Return (x, y) of the center of cell containing provided text 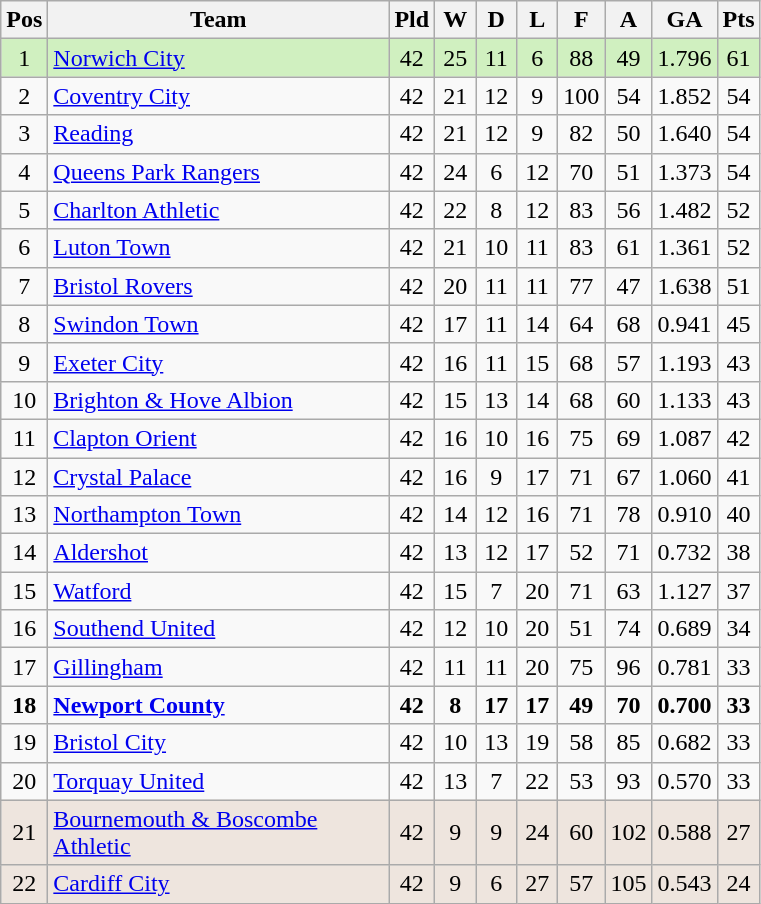
96 (628, 667)
0.543 (684, 884)
Clapton Orient (218, 438)
3 (24, 134)
93 (628, 781)
1 (24, 58)
Norwich City (218, 58)
40 (738, 515)
0.941 (684, 324)
1.482 (684, 210)
1.640 (684, 134)
47 (628, 286)
Watford (218, 591)
0.570 (684, 781)
L (538, 20)
50 (628, 134)
85 (628, 743)
Pts (738, 20)
Queens Park Rangers (218, 172)
Bristol City (218, 743)
Coventry City (218, 96)
Brighton & Hove Albion (218, 400)
Luton Town (218, 248)
58 (582, 743)
88 (582, 58)
Swindon Town (218, 324)
64 (582, 324)
2 (24, 96)
Gillingham (218, 667)
0.700 (684, 705)
100 (582, 96)
1.638 (684, 286)
1.852 (684, 96)
Team (218, 20)
Pos (24, 20)
34 (738, 629)
1.060 (684, 477)
69 (628, 438)
1.361 (684, 248)
Northampton Town (218, 515)
0.781 (684, 667)
Exeter City (218, 362)
Cardiff City (218, 884)
0.588 (684, 832)
1.193 (684, 362)
45 (738, 324)
GA (684, 20)
Southend United (218, 629)
4 (24, 172)
78 (628, 515)
0.732 (684, 553)
W (456, 20)
Bournemouth & Boscombe Athletic (218, 832)
Newport County (218, 705)
0.910 (684, 515)
0.689 (684, 629)
1.127 (684, 591)
1.133 (684, 400)
56 (628, 210)
0.682 (684, 743)
Reading (218, 134)
63 (628, 591)
Torquay United (218, 781)
5 (24, 210)
Crystal Palace (218, 477)
Bristol Rovers (218, 286)
67 (628, 477)
Charlton Athletic (218, 210)
41 (738, 477)
A (628, 20)
105 (628, 884)
Aldershot (218, 553)
D (496, 20)
Pld (412, 20)
1.796 (684, 58)
1.373 (684, 172)
1.087 (684, 438)
74 (628, 629)
77 (582, 286)
82 (582, 134)
F (582, 20)
102 (628, 832)
37 (738, 591)
18 (24, 705)
53 (582, 781)
25 (456, 58)
38 (738, 553)
